Detect which cell encompasses the target text, then output its (X, Y) center coordinate. 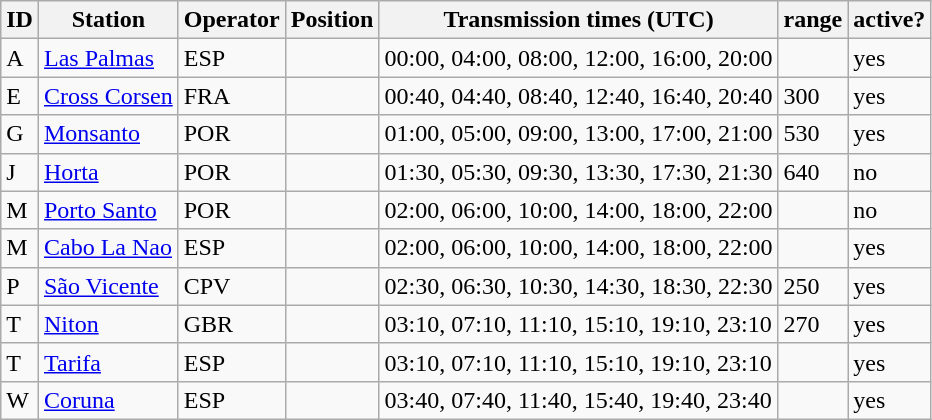
range (813, 20)
270 (813, 324)
Horta (108, 172)
Position (332, 20)
Station (108, 20)
E (20, 96)
G (20, 134)
01:30, 05:30, 09:30, 13:30, 17:30, 21:30 (578, 172)
A (20, 58)
Cross Corsen (108, 96)
Tarifa (108, 362)
active? (890, 20)
Las Palmas (108, 58)
J (20, 172)
GBR (232, 324)
Porto Santo (108, 210)
300 (813, 96)
Operator (232, 20)
Cabo La Nao (108, 248)
00:40, 04:40, 08:40, 12:40, 16:40, 20:40 (578, 96)
Monsanto (108, 134)
CPV (232, 286)
FRA (232, 96)
Coruna (108, 400)
Niton (108, 324)
Transmission times (UTC) (578, 20)
03:40, 07:40, 11:40, 15:40, 19:40, 23:40 (578, 400)
00:00, 04:00, 08:00, 12:00, 16:00, 20:00 (578, 58)
P (20, 286)
01:00, 05:00, 09:00, 13:00, 17:00, 21:00 (578, 134)
250 (813, 286)
ID (20, 20)
530 (813, 134)
W (20, 400)
02:30, 06:30, 10:30, 14:30, 18:30, 22:30 (578, 286)
640 (813, 172)
São Vicente (108, 286)
